Locate the cell with the specified text and output its (X, Y) center coordinate. 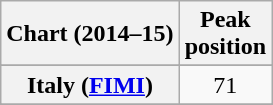
Italy (FIMI) (90, 85)
71 (225, 85)
Peakposition (225, 34)
Chart (2014–15) (90, 34)
